Return the [X, Y] coordinate for the center point of the cell that contains the specified text.  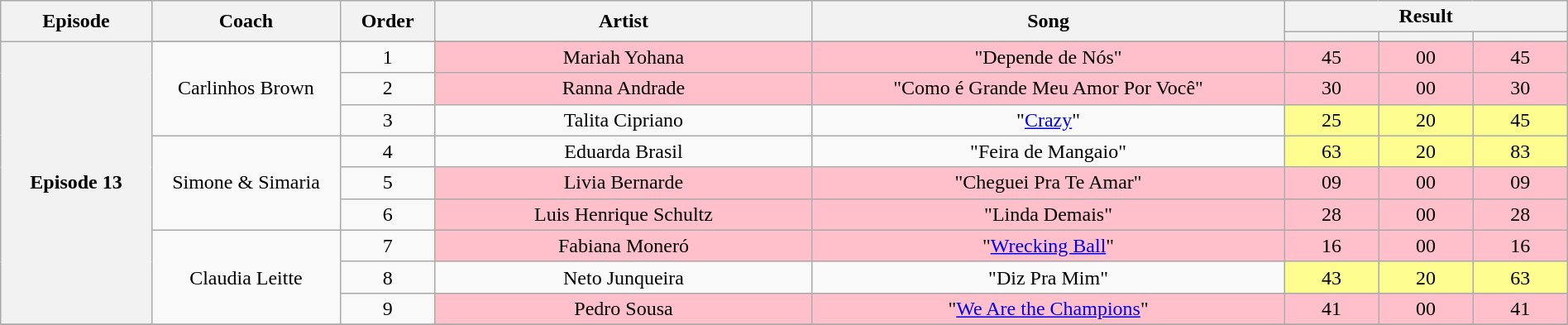
2 [388, 88]
Carlinhos Brown [246, 88]
"Linda Demais" [1049, 214]
Mariah Yohana [624, 57]
"Depende de Nós" [1049, 57]
6 [388, 214]
9 [388, 308]
"Diz Pra Mim" [1049, 277]
8 [388, 277]
25 [1331, 120]
Eduarda Brasil [624, 151]
"We Are the Champions" [1049, 308]
Neto Junqueira [624, 277]
Talita Cipriano [624, 120]
"Cheguei Pra Te Amar" [1049, 183]
3 [388, 120]
Pedro Sousa [624, 308]
"Feira de Mangaio" [1049, 151]
Episode [76, 22]
Coach [246, 22]
Luis Henrique Schultz [624, 214]
Simone & Simaria [246, 183]
Result [1426, 17]
Claudia Leitte [246, 277]
"Wrecking Ball" [1049, 246]
5 [388, 183]
Episode 13 [76, 184]
Order [388, 22]
Livia Bernarde [624, 183]
7 [388, 246]
Artist [624, 22]
Fabiana Moneró [624, 246]
Song [1049, 22]
"Crazy" [1049, 120]
Ranna Andrade [624, 88]
4 [388, 151]
43 [1331, 277]
"Como é Grande Meu Amor Por Você" [1049, 88]
1 [388, 57]
83 [1520, 151]
